Capture the cell that displays the provided text and extract its [x, y] central coordinate. 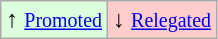
↓ Relegated [162, 20]
↑ Promoted [54, 20]
